Detect which cell encompasses the target text, then output its [X, Y] center coordinate. 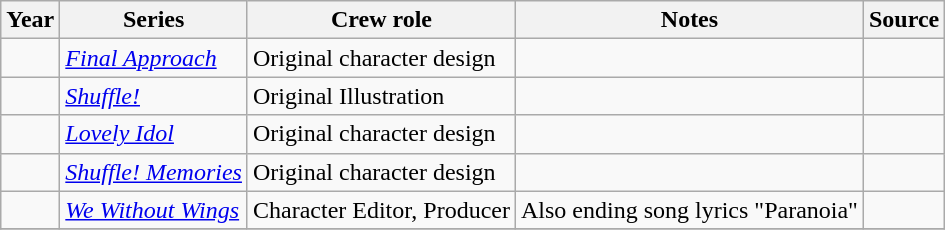
We Without Wings [154, 210]
Lovely Idol [154, 134]
Final Approach [154, 58]
Series [154, 20]
Original Illustration [381, 96]
Year [30, 20]
Character Editor, Producer [381, 210]
Crew role [381, 20]
Notes [689, 20]
Shuffle! [154, 96]
Shuffle! Memories [154, 172]
Also ending song lyrics "Paranoia" [689, 210]
Source [904, 20]
